Return [X, Y] of the center of cell containing provided text 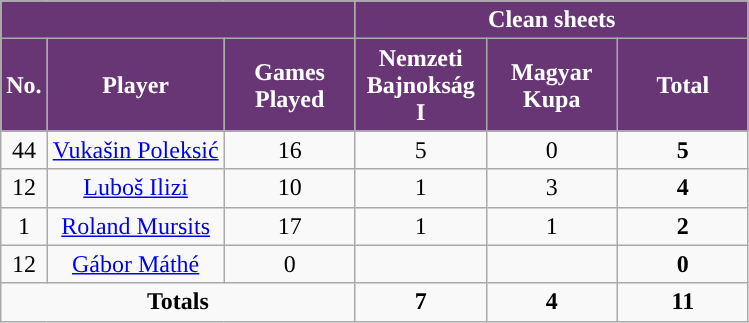
Roland Mursits [136, 226]
Magyar Kupa [552, 85]
16 [290, 150]
7 [420, 302]
Games Played [290, 85]
44 [24, 150]
11 [682, 302]
10 [290, 188]
Total [682, 85]
Luboš Ilizi [136, 188]
2 [682, 226]
Vukašin Poleksić [136, 150]
Clean sheets [552, 20]
Gábor Máthé [136, 264]
3 [552, 188]
Totals [178, 302]
Nemzeti Bajnokság I [420, 85]
Player [136, 85]
17 [290, 226]
No. [24, 85]
